Output the (X, Y) coordinate of the center of the cell containing the given text.  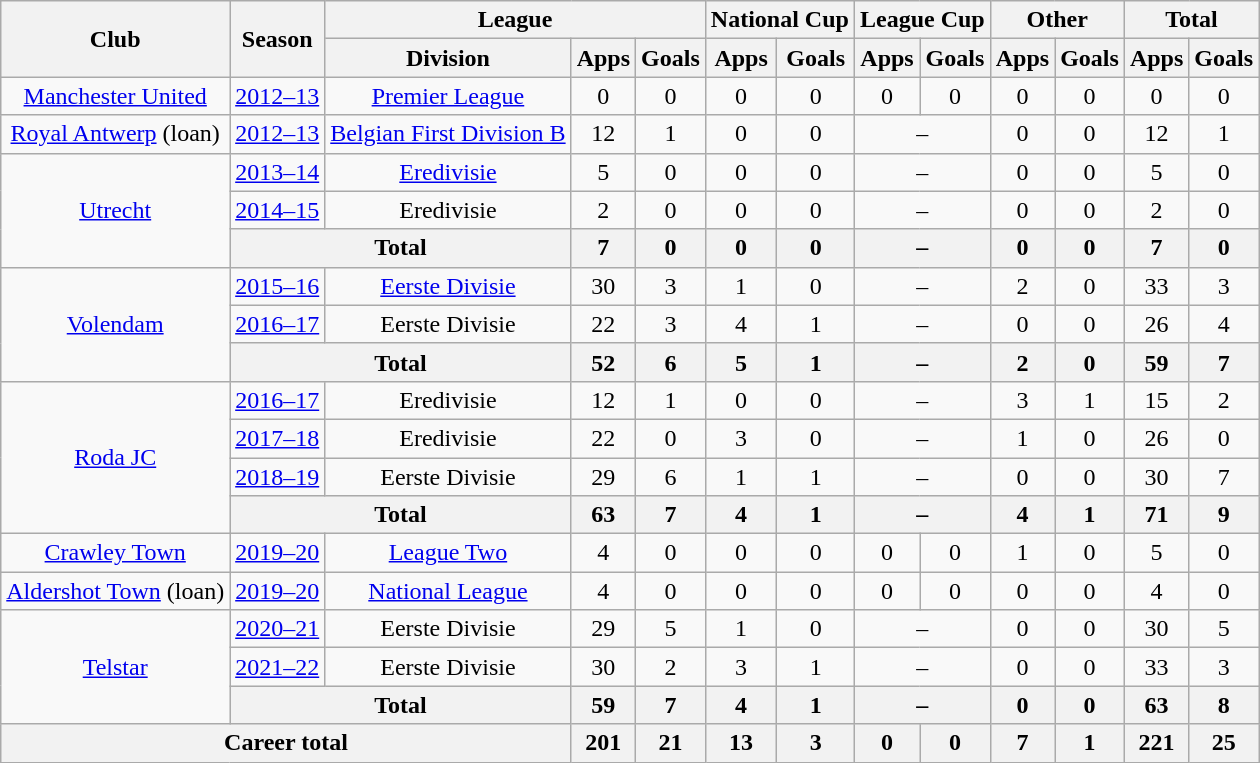
13 (741, 743)
Manchester United (116, 96)
21 (671, 743)
Volendam (116, 324)
Aldershot Town (loan) (116, 591)
2021–22 (278, 667)
2014–15 (278, 210)
2015–16 (278, 286)
Other (1057, 20)
8 (1224, 705)
Season (278, 39)
Career total (286, 743)
52 (603, 362)
15 (1156, 400)
Utrecht (116, 210)
Club (116, 39)
9 (1224, 515)
Telstar (116, 667)
2013–14 (278, 172)
League (516, 20)
League Two (448, 553)
Belgian First Division B (448, 134)
201 (603, 743)
2018–19 (278, 477)
Royal Antwerp (loan) (116, 134)
221 (1156, 743)
71 (1156, 515)
League Cup (922, 20)
Crawley Town (116, 553)
National Cup (780, 20)
25 (1224, 743)
National League (448, 591)
2017–18 (278, 438)
Division (448, 58)
Roda JC (116, 457)
2020–21 (278, 629)
Premier League (448, 96)
